Locate the cell with the specified text and output its [X, Y] center coordinate. 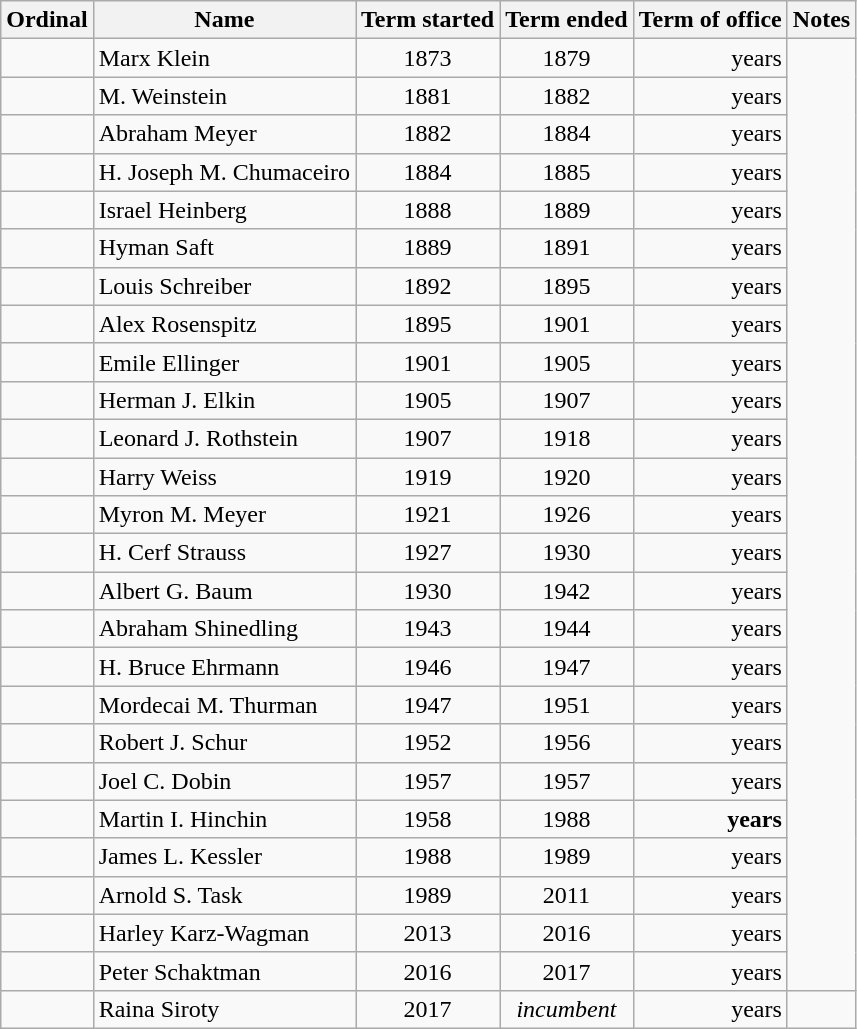
1942 [567, 591]
Term ended [567, 20]
Alex Rosenspitz [224, 324]
Marx Klein [224, 58]
H. Bruce Ehrmann [224, 667]
Notes [821, 20]
Name [224, 20]
1927 [428, 553]
James L. Kessler [224, 857]
1946 [428, 667]
Hyman Saft [224, 248]
1952 [428, 743]
Arnold S. Task [224, 895]
1921 [428, 515]
Abraham Meyer [224, 134]
Raina Siroty [224, 1009]
Israel Heinberg [224, 210]
Emile Ellinger [224, 362]
Louis Schreiber [224, 286]
1951 [567, 705]
Term of office [710, 20]
Robert J. Schur [224, 743]
1943 [428, 629]
Ordinal [47, 20]
Albert G. Baum [224, 591]
H. Cerf Strauss [224, 553]
1879 [567, 58]
1881 [428, 96]
1873 [428, 58]
Term started [428, 20]
Joel C. Dobin [224, 781]
1892 [428, 286]
1926 [567, 515]
Harley Karz-Wagman [224, 933]
Myron M. Meyer [224, 515]
M. Weinstein [224, 96]
incumbent [567, 1009]
Herman J. Elkin [224, 400]
Martin I. Hinchin [224, 819]
1956 [567, 743]
1919 [428, 477]
Peter Schaktman [224, 971]
1888 [428, 210]
Harry Weiss [224, 477]
1891 [567, 248]
1958 [428, 819]
2011 [567, 895]
Mordecai M. Thurman [224, 705]
H. Joseph M. Chumaceiro [224, 172]
Abraham Shinedling [224, 629]
1944 [567, 629]
1920 [567, 477]
1918 [567, 438]
Leonard J. Rothstein [224, 438]
2013 [428, 933]
1885 [567, 172]
